Identify which cell holds the provided text, then report its [X, Y] central coordinate. 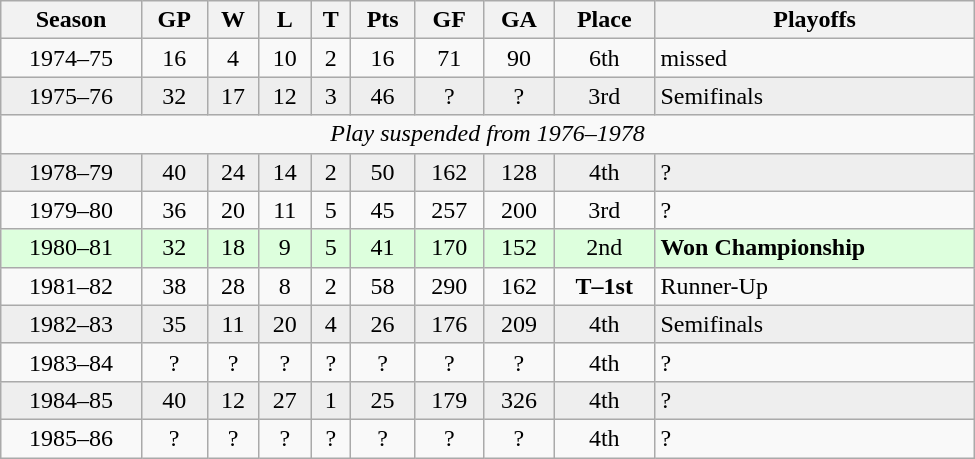
T [331, 20]
25 [383, 400]
41 [383, 248]
71 [449, 58]
200 [519, 210]
Play suspended from 1976–1978 [488, 134]
36 [174, 210]
1980–81 [72, 248]
1 [331, 400]
1978–79 [72, 172]
152 [519, 248]
6th [604, 58]
Season [72, 20]
1981–82 [72, 286]
Runner-Up [814, 286]
1975–76 [72, 96]
1984–85 [72, 400]
179 [449, 400]
27 [285, 400]
1983–84 [72, 362]
1979–80 [72, 210]
9 [285, 248]
3 [331, 96]
T–1st [604, 286]
8 [285, 286]
326 [519, 400]
Pts [383, 20]
Place [604, 20]
257 [449, 210]
14 [285, 172]
L [285, 20]
28 [233, 286]
Won Championship [814, 248]
GF [449, 20]
Playoffs [814, 20]
35 [174, 324]
17 [233, 96]
209 [519, 324]
GA [519, 20]
46 [383, 96]
26 [383, 324]
10 [285, 58]
50 [383, 172]
45 [383, 210]
GP [174, 20]
1974–75 [72, 58]
58 [383, 286]
missed [814, 58]
1985–86 [72, 438]
290 [449, 286]
128 [519, 172]
18 [233, 248]
W [233, 20]
170 [449, 248]
176 [449, 324]
90 [519, 58]
24 [233, 172]
2nd [604, 248]
38 [174, 286]
1982–83 [72, 324]
